Determine the (x, y) coordinate at the center of the cell enclosing the given text.  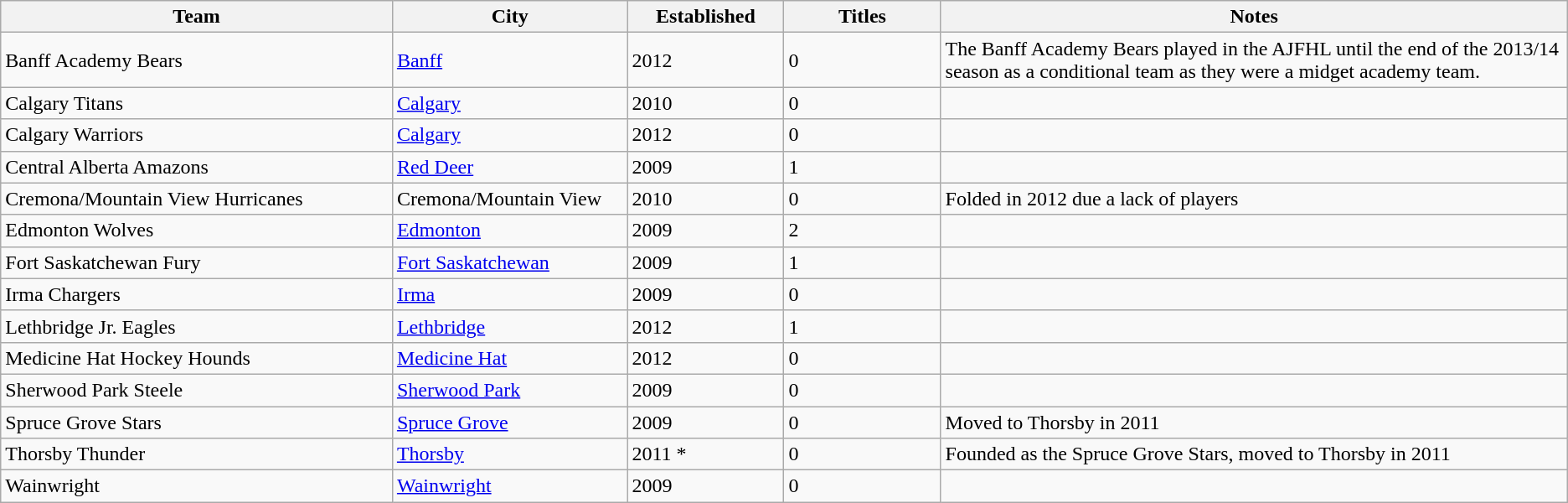
Medicine Hat (509, 358)
Folded in 2012 due a lack of players (1254, 199)
Sherwood Park (509, 390)
Banff (509, 60)
Cremona/Mountain View Hurricanes (197, 199)
Cremona/Mountain View (509, 199)
Fort Saskatchewan (509, 262)
Established (705, 17)
Thorsby Thunder (197, 454)
City (509, 17)
Banff Academy Bears (197, 60)
2 (863, 231)
Team (197, 17)
Central Alberta Amazons (197, 167)
Medicine Hat Hockey Hounds (197, 358)
Edmonton (509, 231)
Lethbridge (509, 326)
Red Deer (509, 167)
Spruce Grove Stars (197, 422)
2011 * (705, 454)
Moved to Thorsby in 2011 (1254, 422)
Irma Chargers (197, 294)
Notes (1254, 17)
Spruce Grove (509, 422)
Lethbridge Jr. Eagles (197, 326)
Sherwood Park Steele (197, 390)
Founded as the Spruce Grove Stars, moved to Thorsby in 2011 (1254, 454)
Irma (509, 294)
Edmonton Wolves (197, 231)
Calgary Warriors (197, 135)
Titles (863, 17)
Thorsby (509, 454)
The Banff Academy Bears played in the AJFHL until the end of the 2013/14 season as a conditional team as they were a midget academy team. (1254, 60)
Calgary Titans (197, 103)
Fort Saskatchewan Fury (197, 262)
